Extract the [x, y] coordinate from the center of the cell holding the provided text.  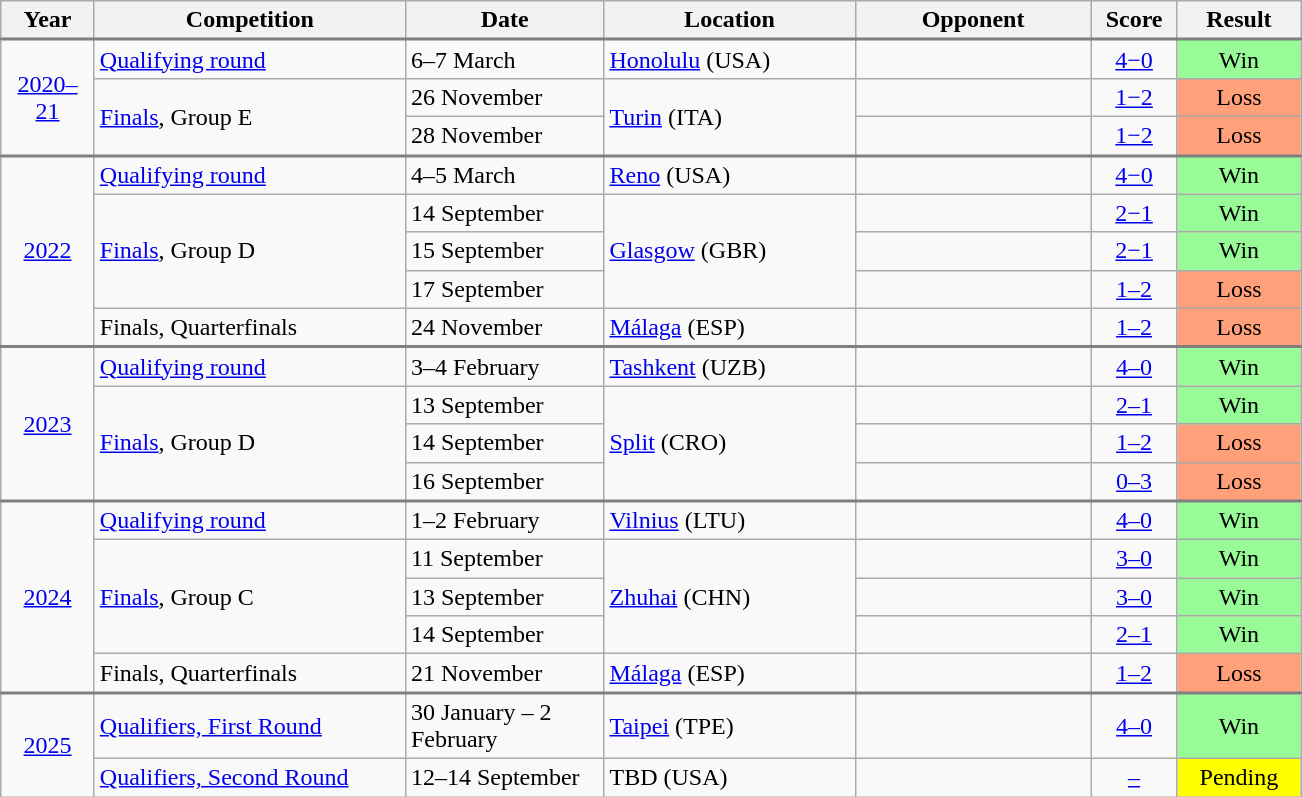
Pending [1239, 777]
21 November [504, 674]
0–3 [1134, 482]
Qualifiers, Second Round [250, 777]
6–7 March [504, 60]
12–14 September [504, 777]
Tashkent (UZB) [730, 366]
3–4 February [504, 366]
1–2 February [504, 520]
2025 [48, 745]
28 November [504, 136]
15 September [504, 251]
2023 [48, 424]
Year [48, 20]
11 September [504, 559]
Finals, Group E [250, 116]
Finals, Group C [250, 597]
2024 [48, 597]
Qualifiers, First Round [250, 726]
Date [504, 20]
Vilnius (LTU) [730, 520]
Opponent [973, 20]
24 November [504, 328]
2020–21 [48, 98]
2022 [48, 251]
Glasgow (GBR) [730, 251]
Split (CRO) [730, 444]
26 November [504, 97]
TBD (USA) [730, 777]
Result [1239, 20]
Reno (USA) [730, 174]
Competition [250, 20]
Zhuhai (CHN) [730, 597]
Honolulu (USA) [730, 60]
30 January – 2 February [504, 726]
– [1134, 777]
Score [1134, 20]
Taipei (TPE) [730, 726]
16 September [504, 482]
Turin (ITA) [730, 116]
17 September [504, 289]
4–5 March [504, 174]
Location [730, 20]
